Locate the cell with the specified text and output its [X, Y] center coordinate. 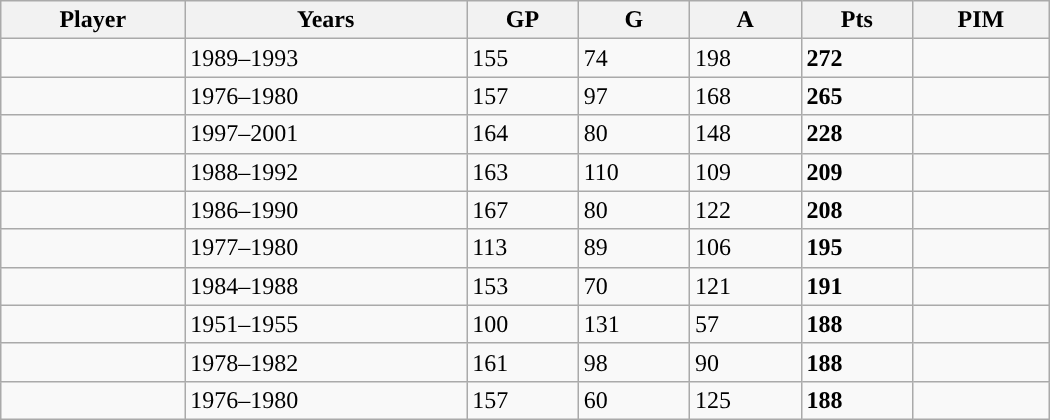
148 [746, 134]
GP [522, 20]
167 [522, 210]
110 [634, 172]
272 [856, 58]
1977–1980 [326, 248]
122 [746, 210]
1951–1955 [326, 324]
161 [522, 362]
G [634, 20]
121 [746, 286]
191 [856, 286]
60 [634, 400]
208 [856, 210]
106 [746, 248]
195 [856, 248]
1984–1988 [326, 286]
PIM [980, 20]
1997–2001 [326, 134]
Pts [856, 20]
198 [746, 58]
1978–1982 [326, 362]
Player [93, 20]
1989–1993 [326, 58]
228 [856, 134]
265 [856, 96]
125 [746, 400]
74 [634, 58]
89 [634, 248]
164 [522, 134]
1986–1990 [326, 210]
Years [326, 20]
163 [522, 172]
57 [746, 324]
70 [634, 286]
100 [522, 324]
1988–1992 [326, 172]
168 [746, 96]
209 [856, 172]
A [746, 20]
153 [522, 286]
131 [634, 324]
109 [746, 172]
97 [634, 96]
113 [522, 248]
155 [522, 58]
98 [634, 362]
90 [746, 362]
